Scan for the cell matching the given text and deliver its [X, Y] coordinate at center. 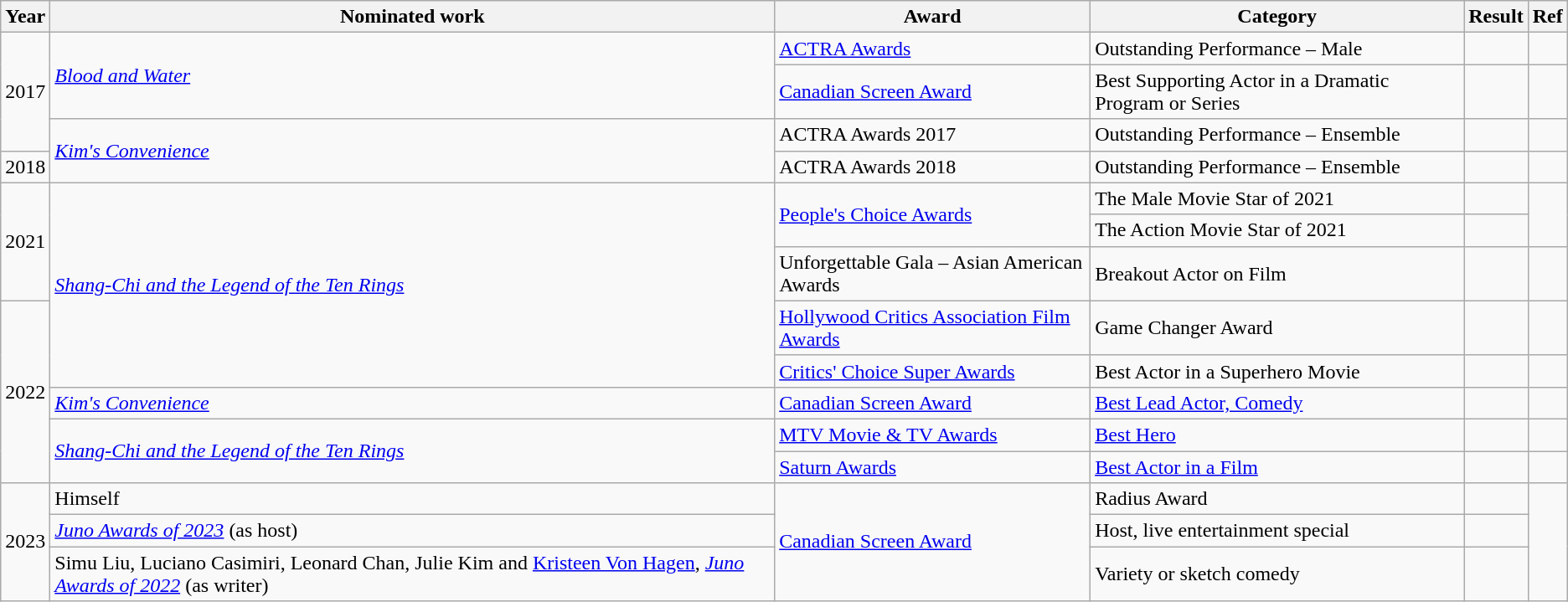
Juno Awards of 2023 (as host) [412, 531]
Outstanding Performance – Male [1277, 49]
Himself [412, 499]
The Male Movie Star of 2021 [1277, 198]
Saturn Awards [933, 466]
Best Lead Actor, Comedy [1277, 403]
Ref [1548, 17]
Critics' Choice Super Awards [933, 371]
Host, live entertainment special [1277, 531]
Category [1277, 17]
2021 [25, 241]
Best Actor in a Superhero Movie [1277, 371]
Year [25, 17]
ACTRA Awards 2018 [933, 167]
Breakout Actor on Film [1277, 273]
2022 [25, 392]
Unforgettable Gala – Asian American Awards [933, 273]
Result [1496, 17]
Game Changer Award [1277, 328]
Best Actor in a Film [1277, 466]
2017 [25, 92]
Radius Award [1277, 499]
2023 [25, 543]
ACTRA Awards 2017 [933, 135]
Award [933, 17]
2018 [25, 167]
Simu Liu, Luciano Casimiri, Leonard Chan, Julie Kim and Kristeen Von Hagen, Juno Awards of 2022 (as writer) [412, 574]
Best Hero [1277, 435]
Best Supporting Actor in a Dramatic Program or Series [1277, 92]
MTV Movie & TV Awards [933, 435]
Blood and Water [412, 75]
ACTRA Awards [933, 49]
Nominated work [412, 17]
Hollywood Critics Association Film Awards [933, 328]
Variety or sketch comedy [1277, 574]
The Action Movie Star of 2021 [1277, 230]
People's Choice Awards [933, 214]
